Extract the [X, Y] coordinate from the center of the cell holding the provided text.  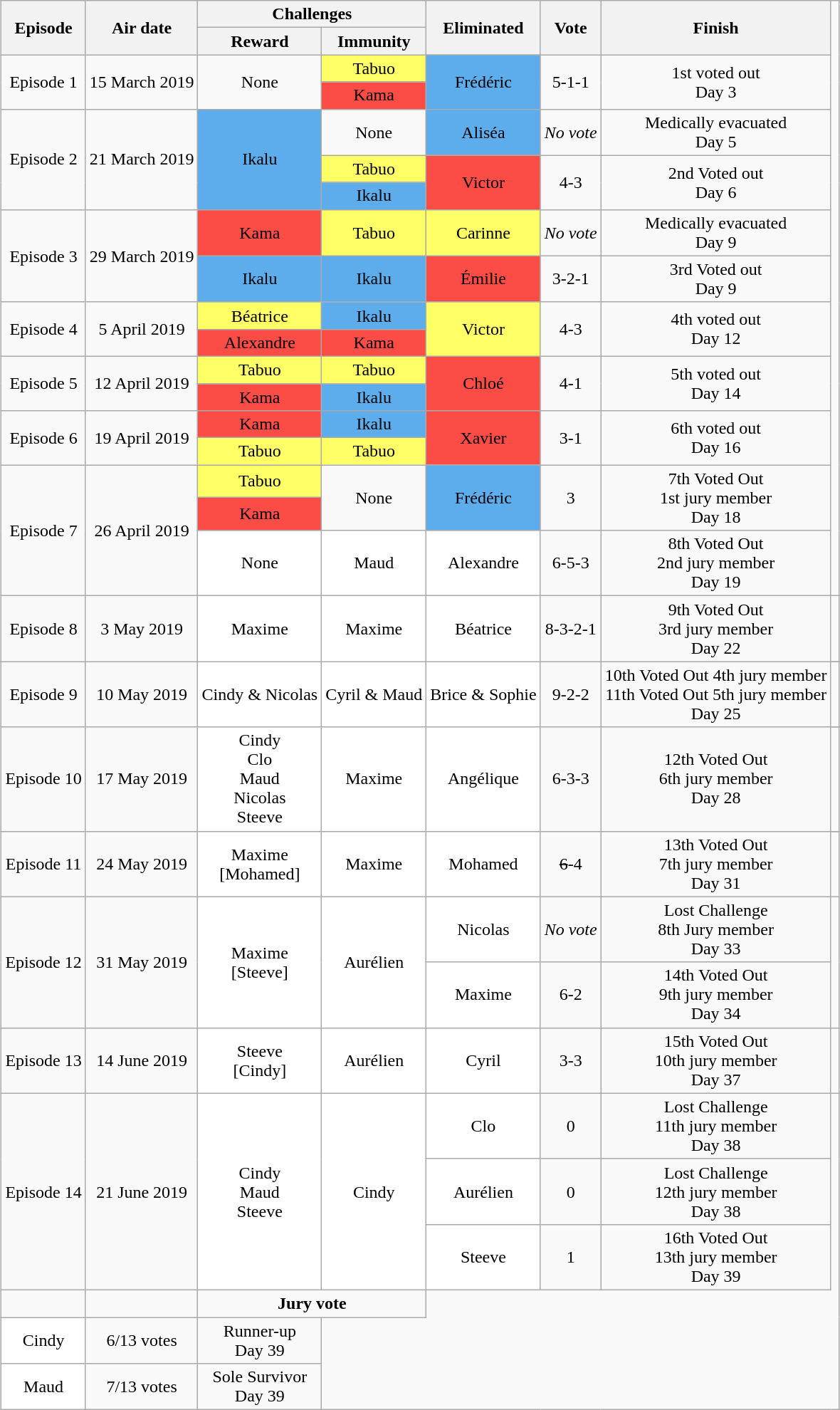
Episode 3 [43, 256]
Jury vote [312, 1303]
Lost Challenge11th jury memberDay 38 [716, 1126]
Maxime[Mohamed] [260, 864]
15th Voted Out10th jury memberDay 37 [716, 1060]
6-4 [571, 864]
Episode 14 [43, 1191]
Episode 8 [43, 629]
Mohamed [483, 864]
3 May 2019 [142, 629]
Nicolas [483, 929]
Immunity [374, 41]
Maxime [Steeve] [260, 962]
Sole SurvivorDay 39 [260, 1387]
Episode 2 [43, 160]
Episode 4 [43, 329]
Medically evacuatedDay 5 [716, 132]
Episode 10 [43, 779]
Challenges [312, 14]
3 [571, 498]
Air date [142, 28]
3-3 [571, 1060]
1st voted outDay 3 [716, 82]
6th voted outDay 16 [716, 438]
26 April 2019 [142, 531]
19 April 2019 [142, 438]
CindyCloMaudNicolasSteeve [260, 779]
3-1 [571, 438]
Angélique [483, 779]
Medically evacuatedDay 9 [716, 232]
Aliséa [483, 132]
Episode 5 [43, 383]
12th Voted Out6th jury memberDay 28 [716, 779]
Steeve [483, 1257]
Lost Challenge12th jury memberDay 38 [716, 1191]
21 March 2019 [142, 160]
Episode 9 [43, 694]
6-2 [571, 995]
Runner-upDay 39 [260, 1340]
Episode 1 [43, 82]
13th Voted Out7th jury memberDay 31 [716, 864]
Episode 13 [43, 1060]
9th Voted Out3rd jury memberDay 22 [716, 629]
5-1-1 [571, 82]
7/13 votes [142, 1387]
Finish [716, 28]
21 June 2019 [142, 1191]
Cindy & Nicolas [260, 694]
12 April 2019 [142, 383]
7th Voted Out1st jury memberDay 18 [716, 498]
Xavier [483, 438]
9-2-2 [571, 694]
Cyril & Maud [374, 694]
Reward [260, 41]
3-2-1 [571, 279]
Episode 11 [43, 864]
5 April 2019 [142, 329]
Episode 7 [43, 531]
Episode 6 [43, 438]
8-3-2-1 [571, 629]
Lost Challenge8th Jury memberDay 33 [716, 929]
31 May 2019 [142, 962]
6-3-3 [571, 779]
16th Voted Out13th jury memberDay 39 [716, 1257]
10 May 2019 [142, 694]
1 [571, 1257]
Carinne [483, 232]
Clo [483, 1126]
24 May 2019 [142, 864]
6-5-3 [571, 563]
3rd Voted outDay 9 [716, 279]
Cyril [483, 1060]
CindyMaudSteeve [260, 1191]
4th voted outDay 12 [716, 329]
14th Voted Out9th jury memberDay 34 [716, 995]
Episode 12 [43, 962]
14 June 2019 [142, 1060]
29 March 2019 [142, 256]
Episode [43, 28]
Vote [571, 28]
Steeve[Cindy] [260, 1060]
6/13 votes [142, 1340]
Eliminated [483, 28]
Émilie [483, 279]
2nd Voted outDay 6 [716, 182]
15 March 2019 [142, 82]
Brice & Sophie [483, 694]
5th voted outDay 14 [716, 383]
Chloé [483, 383]
4-1 [571, 383]
8th Voted Out2nd jury memberDay 19 [716, 563]
17 May 2019 [142, 779]
10th Voted Out 4th jury member11th Voted Out 5th jury memberDay 25 [716, 694]
